Extract the [x, y] coordinate from the center of the cell holding the provided text.  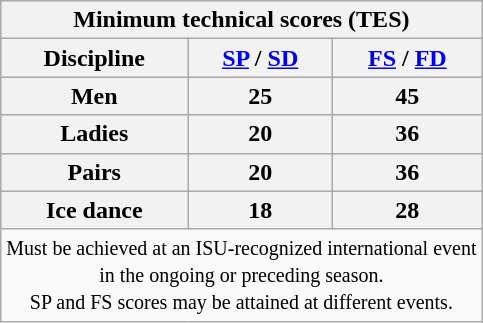
Pairs [94, 172]
Ladies [94, 134]
45 [408, 96]
18 [260, 210]
Discipline [94, 58]
Minimum technical scores (TES) [242, 20]
SP / SD [260, 58]
28 [408, 210]
Must be achieved at an ISU-recognized international event in the ongoing or preceding season. SP and FS scores may be attained at different events. [242, 275]
FS / FD [408, 58]
Men [94, 96]
Ice dance [94, 210]
25 [260, 96]
